Output the [x, y] coordinate of the center of the cell containing the given text.  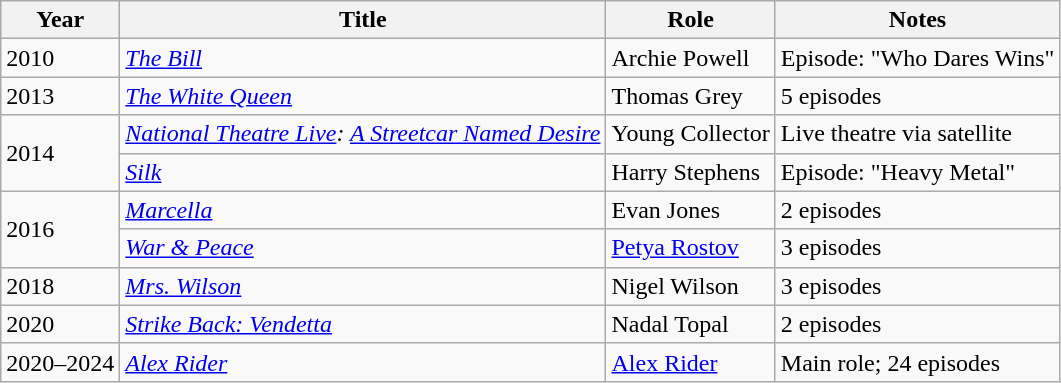
5 episodes [918, 96]
Harry Stephens [690, 172]
Thomas Grey [690, 96]
Marcella [363, 210]
Petya Rostov [690, 248]
2020–2024 [60, 362]
Year [60, 20]
National Theatre Live: A Streetcar Named Desire [363, 134]
Mrs. Wilson [363, 286]
2016 [60, 229]
Strike Back: Vendetta [363, 324]
Young Collector [690, 134]
Silk [363, 172]
War & Peace [363, 248]
2020 [60, 324]
Title [363, 20]
2013 [60, 96]
Archie Powell [690, 58]
Main role; 24 episodes [918, 362]
2014 [60, 153]
Evan Jones [690, 210]
Episode: "Who Dares Wins" [918, 58]
Nadal Topal [690, 324]
Episode: "Heavy Metal" [918, 172]
2010 [60, 58]
Notes [918, 20]
The White Queen [363, 96]
Role [690, 20]
Live theatre via satellite [918, 134]
2018 [60, 286]
The Bill [363, 58]
Nigel Wilson [690, 286]
